Extract the (x, y) coordinate from the center of the cell holding the provided text.  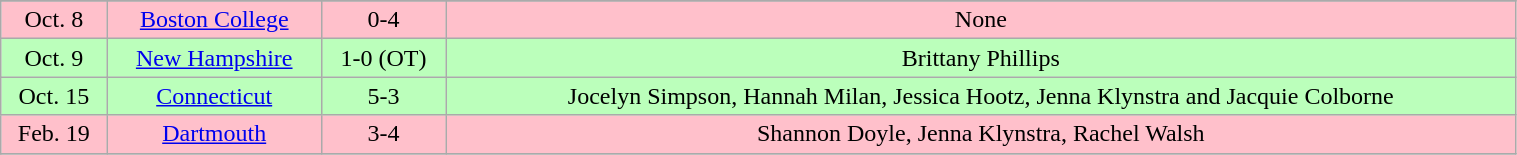
5-3 (383, 96)
Oct. 9 (54, 58)
Oct. 15 (54, 96)
Boston College (214, 20)
3-4 (383, 134)
Connecticut (214, 96)
Oct. 8 (54, 20)
Jocelyn Simpson, Hannah Milan, Jessica Hootz, Jenna Klynstra and Jacquie Colborne (981, 96)
None (981, 20)
Feb. 19 (54, 134)
New Hampshire (214, 58)
Dartmouth (214, 134)
Shannon Doyle, Jenna Klynstra, Rachel Walsh (981, 134)
1-0 (OT) (383, 58)
0-4 (383, 20)
Brittany Phillips (981, 58)
